Capture the cell that displays the provided text and extract its [x, y] central coordinate. 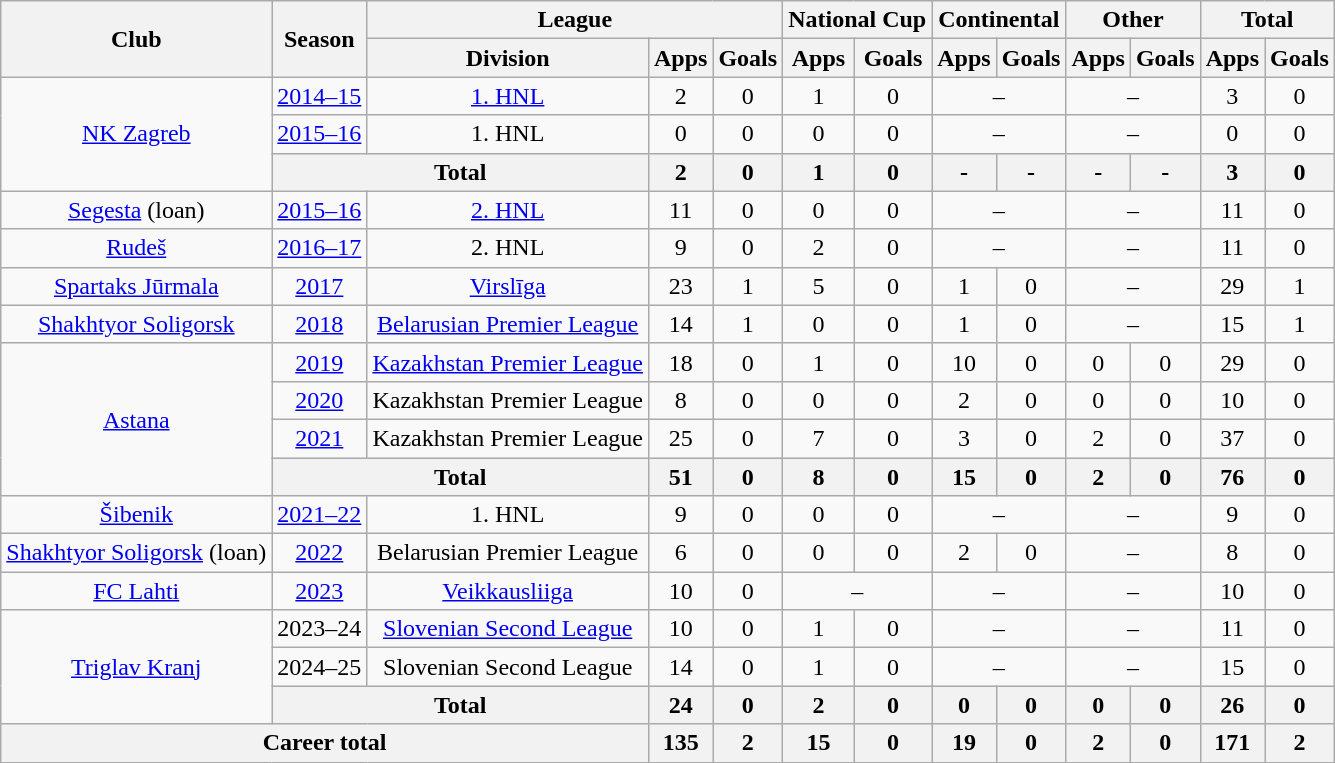
Triglav Kranj [136, 667]
7 [819, 438]
6 [680, 553]
National Cup [858, 20]
18 [680, 362]
2018 [320, 324]
5 [819, 286]
2023 [320, 591]
2021–22 [320, 515]
171 [1232, 743]
2021 [320, 438]
Veikkausliiga [508, 591]
Division [508, 58]
19 [964, 743]
Rudeš [136, 248]
135 [680, 743]
2017 [320, 286]
Season [320, 39]
Spartaks Jūrmala [136, 286]
2020 [320, 400]
NK Zagreb [136, 134]
23 [680, 286]
Shakhtyor Soligorsk [136, 324]
2022 [320, 553]
2016–17 [320, 248]
2019 [320, 362]
2014–15 [320, 96]
51 [680, 477]
Other [1133, 20]
Virslīga [508, 286]
Astana [136, 419]
37 [1232, 438]
26 [1232, 705]
FC Lahti [136, 591]
Shakhtyor Soligorsk (loan) [136, 553]
24 [680, 705]
25 [680, 438]
76 [1232, 477]
League [575, 20]
2023–24 [320, 629]
Continental [999, 20]
2024–25 [320, 667]
Segesta (loan) [136, 210]
Career total [325, 743]
Club [136, 39]
Šibenik [136, 515]
